Output the (x, y) coordinate of the center of the cell containing the given text.  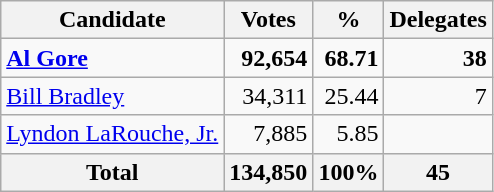
Lyndon LaRouche, Jr. (112, 134)
Delegates (438, 20)
134,850 (268, 172)
Total (112, 172)
Al Gore (112, 58)
7,885 (268, 134)
68.71 (348, 58)
7 (438, 96)
45 (438, 172)
25.44 (348, 96)
92,654 (268, 58)
100% (348, 172)
5.85 (348, 134)
34,311 (268, 96)
Bill Bradley (112, 96)
Candidate (112, 20)
% (348, 20)
38 (438, 58)
Votes (268, 20)
